Return the (X, Y) coordinate for the center point of the cell that contains the specified text.  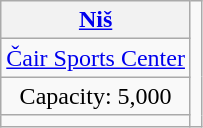
Capacity: 5,000 (96, 96)
Čair Sports Center (96, 58)
Niš (96, 20)
